Determine the [X, Y] coordinate at the center of the cell enclosing the given text.  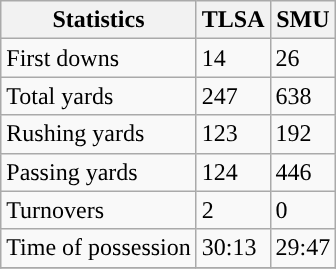
Turnovers [99, 210]
SMU [303, 20]
First downs [99, 58]
Rushing yards [99, 134]
TLSA [233, 20]
247 [233, 96]
26 [303, 58]
Passing yards [99, 172]
30:13 [233, 248]
Time of possession [99, 248]
29:47 [303, 248]
Statistics [99, 20]
14 [233, 58]
124 [233, 172]
192 [303, 134]
0 [303, 210]
Total yards [99, 96]
123 [233, 134]
446 [303, 172]
2 [233, 210]
638 [303, 96]
